From the cell containing the given text, extract its center point as [x, y] coordinate. 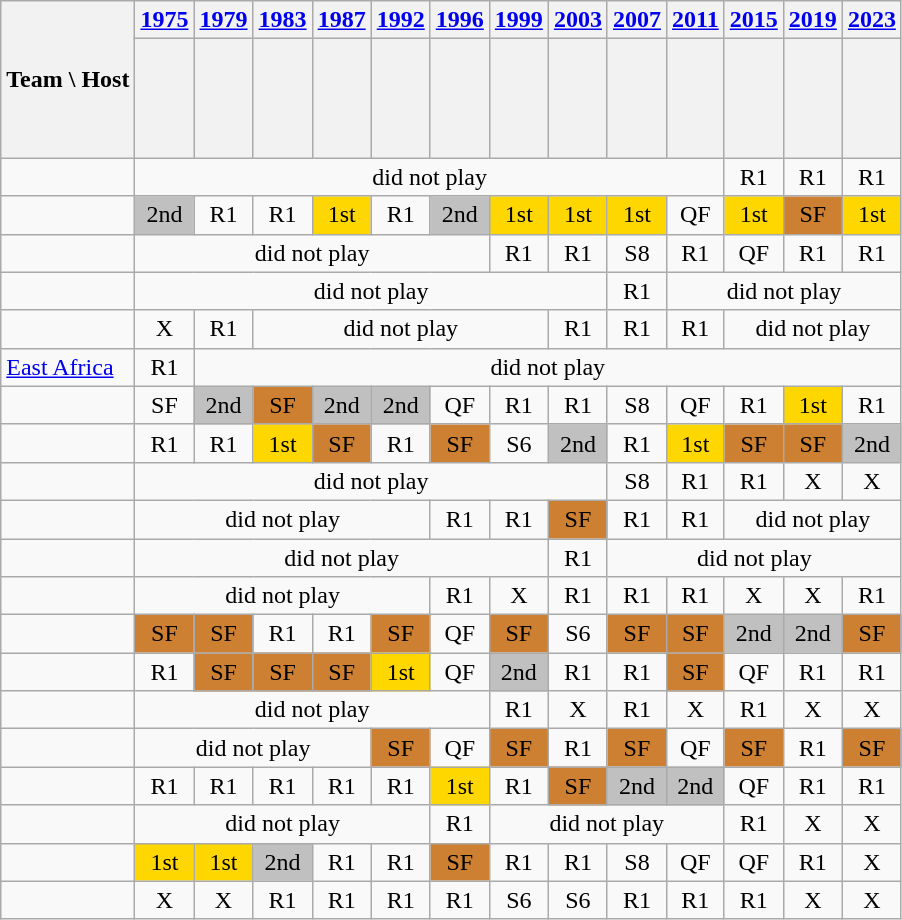
1975 [164, 20]
1987 [342, 20]
2019 [812, 20]
2015 [754, 20]
1979 [224, 20]
2007 [636, 20]
2011 [695, 20]
1983 [282, 20]
2003 [578, 20]
Team \ Host [68, 80]
1999 [518, 20]
1992 [400, 20]
2023 [872, 20]
1996 [460, 20]
East Africa [68, 367]
